Detect which cell encompasses the target text, then output its [x, y] center coordinate. 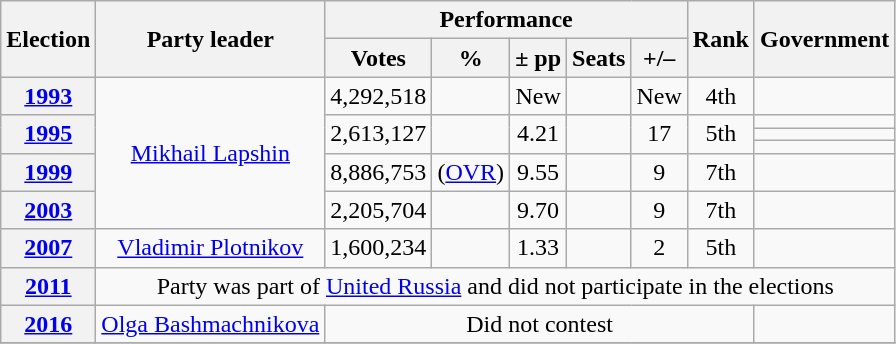
4,292,518 [378, 96]
2003 [48, 210]
1993 [48, 96]
4.21 [538, 134]
Government [824, 39]
1999 [48, 172]
9.70 [538, 210]
Seats [599, 58]
1995 [48, 134]
2011 [48, 286]
Mikhail Lapshin [210, 153]
2 [659, 248]
Vladimir Plotnikov [210, 248]
17 [659, 134]
8,886,753 [378, 172]
Performance [506, 20]
1.33 [538, 248]
9.55 [538, 172]
(OVR) [471, 172]
4th [720, 96]
Did not contest [540, 324]
2016 [48, 324]
Votes [378, 58]
1,600,234 [378, 248]
± pp [538, 58]
2,205,704 [378, 210]
+/– [659, 58]
Party was part of United Russia and did not participate in the elections [496, 286]
2007 [48, 248]
Rank [720, 39]
2,613,127 [378, 134]
Olga Bashmachnikova [210, 324]
Party leader [210, 39]
% [471, 58]
Election [48, 39]
